Determine the [x, y] coordinate at the center of the cell enclosing the given text.  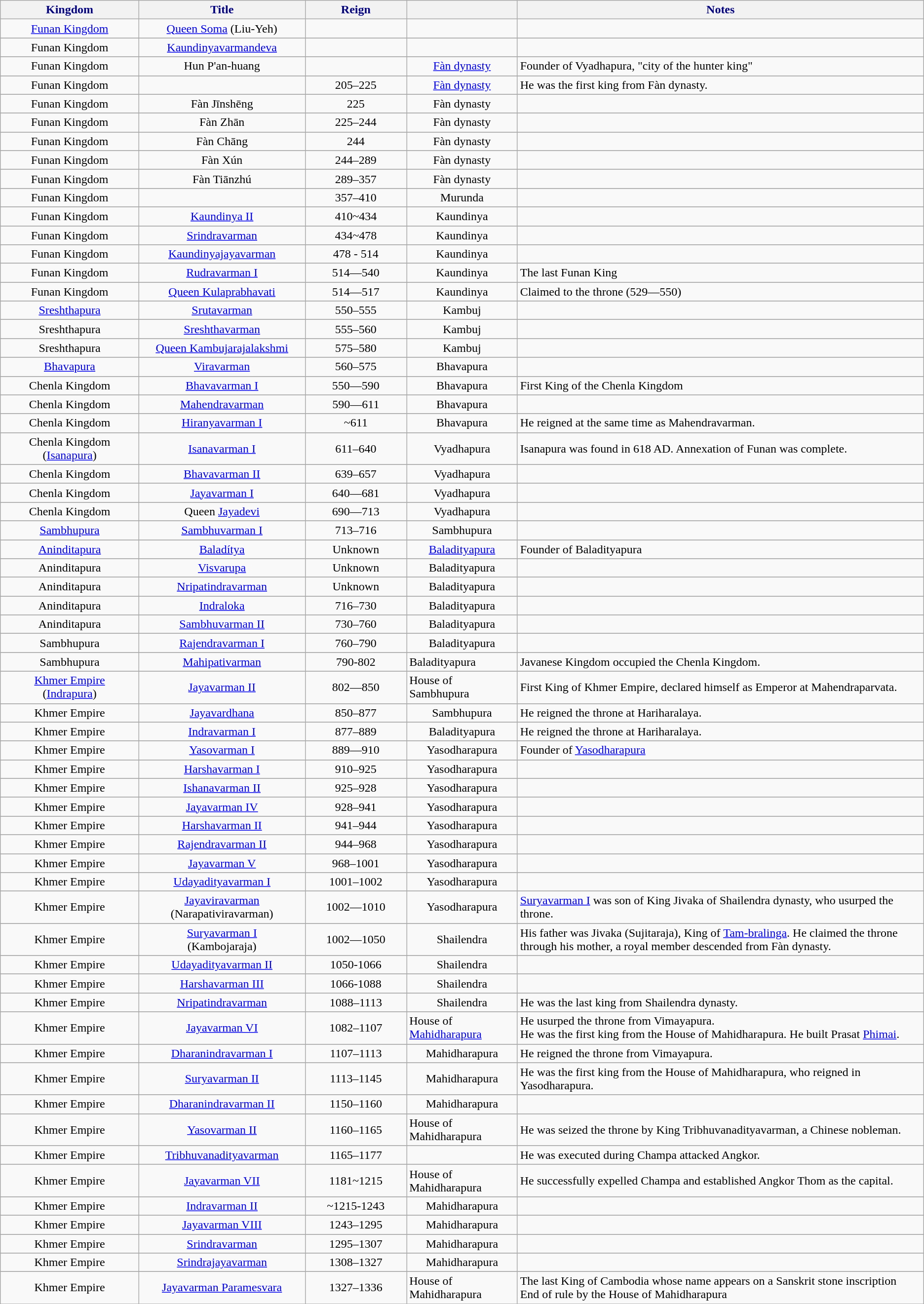
Sambhuvarman I [222, 530]
Yasovarman II [222, 1129]
Jayaviravarman (Narapativiravarman) [222, 907]
850–877 [356, 713]
Founder of Vyadhapura, "city of the hunter king" [721, 66]
555–560 [356, 329]
Isanavarman I [222, 448]
Dharanindravarman II [222, 1104]
1160–1165 [356, 1129]
He was executed during Champa attacked Angkor. [721, 1155]
244–289 [356, 160]
Isanapura was found in 618 AD. Annexation of Funan was complete. [721, 448]
Queen Jayadevi [222, 511]
Murunda [462, 197]
1327–1336 [356, 1288]
House of Sambhupura [462, 687]
Queen Kambujarajalakshmi [222, 348]
802—850 [356, 687]
Udayadityavarman I [222, 882]
Dharanindravarman I [222, 1053]
Title [222, 10]
He was the first king from Fàn dynasty. [721, 85]
The last King of Cambodia whose name appears on a Sanskrit stone inscription End of rule by the House of Mahidharapura [721, 1288]
Queen Kulaprabhavati [222, 292]
~611 [356, 423]
Fàn Chāng [222, 141]
1066-1088 [356, 984]
Rajendravarman I [222, 643]
910–925 [356, 769]
Yasovarman I [222, 750]
The last Funan King [721, 273]
1243–1295 [356, 1225]
Reign [356, 10]
244 [356, 141]
514—540 [356, 273]
Harshavarman I [222, 769]
640—681 [356, 493]
His father was Jivaka (Sujitaraja), King of Tam-bralinga. He claimed the throne through his mother, a royal member descended from Fàn dynasty. [721, 940]
Suryavarman I (Kambojaraja) [222, 940]
He was the last king from Shailendra dynasty. [721, 1002]
Fàn Zhān [222, 122]
He successfully expelled Champa and established Angkor Thom as the capital. [721, 1181]
Jayavarman VIII [222, 1225]
Jayavarman VI [222, 1028]
Fàn Tiānzhú [222, 179]
357–410 [356, 197]
Udayadityavarman II [222, 965]
First King of Khmer Empire, declared himself as Emperor at Mahendraparvata. [721, 687]
Founder of Yasodharapura [721, 750]
Fàn Xún [222, 160]
611–640 [356, 448]
Jayavardhana [222, 713]
1001–1002 [356, 882]
716–730 [356, 606]
550—590 [356, 385]
1165–1177 [356, 1155]
944–968 [356, 844]
Srindrajayavarman [222, 1263]
He was seized the throne by King Tribhuvanadityavarman, a Chinese nobleman. [721, 1129]
590—611 [356, 404]
Harshavarman II [222, 825]
1002—1010 [356, 907]
1113–1145 [356, 1079]
Indravarman II [222, 1206]
Jayavarman Paramesvara [222, 1288]
Tribhuvanadityavarman [222, 1155]
Notes [721, 10]
790-802 [356, 662]
Javanese Kingdom occupied the Chenla Kingdom. [721, 662]
Jayavarman IV [222, 806]
434~478 [356, 235]
410~434 [356, 216]
1050-1066 [356, 965]
730–760 [356, 624]
1308–1327 [356, 1263]
Mahipativarman [222, 662]
Ishanavarman II [222, 788]
Bhavavarman I [222, 385]
225–244 [356, 122]
1088–1113 [356, 1002]
289–357 [356, 179]
Chenla Kingdom(Isanapura) [70, 448]
Suryavarman II [222, 1079]
Bhavavarman II [222, 474]
Founder of Baladityapura [721, 549]
Queen Soma (Liu-Yeh) [222, 29]
1150–1160 [356, 1104]
760–790 [356, 643]
690—713 [356, 511]
877–889 [356, 731]
1107–1113 [356, 1053]
Rudravarman I [222, 273]
Mahendravarman [222, 404]
Indravarman I [222, 731]
941–944 [356, 825]
Sambhuvarman II [222, 624]
639–657 [356, 474]
Kaundinya II [222, 216]
560–575 [356, 367]
First King of the Chenla Kingdom [721, 385]
He usurped the throne from Vimayapura. He was the first king from the House of Mahidharapura. He built Prasat Phimai. [721, 1028]
925–928 [356, 788]
Jayavarman I [222, 493]
He reigned at the same time as Mahendravarman. [721, 423]
Viravarman [222, 367]
Khmer Empire(Indrapura) [70, 687]
Sreshthavarman [222, 329]
Baladítya [222, 549]
713–716 [356, 530]
1295–1307 [356, 1243]
Indraloka [222, 606]
Jayavarman II [222, 687]
He reigned the throne from Vimayapura. [721, 1053]
Visvarupa [222, 568]
205–225 [356, 85]
575–580 [356, 348]
Fàn Jīnshēng [222, 104]
Jayavarman VII [222, 1181]
Srutavarman [222, 310]
Harshavarman III [222, 984]
~1215-1243 [356, 1206]
225 [356, 104]
550–555 [356, 310]
Kaundinyavarmandeva [222, 47]
Jayavarman V [222, 863]
Hun P'an-huang [222, 66]
1181~1215 [356, 1181]
478 - 514 [356, 254]
He was the first king from the House of Mahidharapura, who reigned in Yasodharapura. [721, 1079]
Kaundinyajayavarman [222, 254]
Kingdom [70, 10]
1002—1050 [356, 940]
889—910 [356, 750]
Claimed to the throne (529—550) [721, 292]
Suryavarman I was son of King Jivaka of Shailendra dynasty, who usurped the throne. [721, 907]
Hiranyavarman I [222, 423]
968–1001 [356, 863]
514—517 [356, 292]
1082–1107 [356, 1028]
928–941 [356, 806]
Rajendravarman II [222, 844]
